Return (X, Y) of the center of cell containing provided text 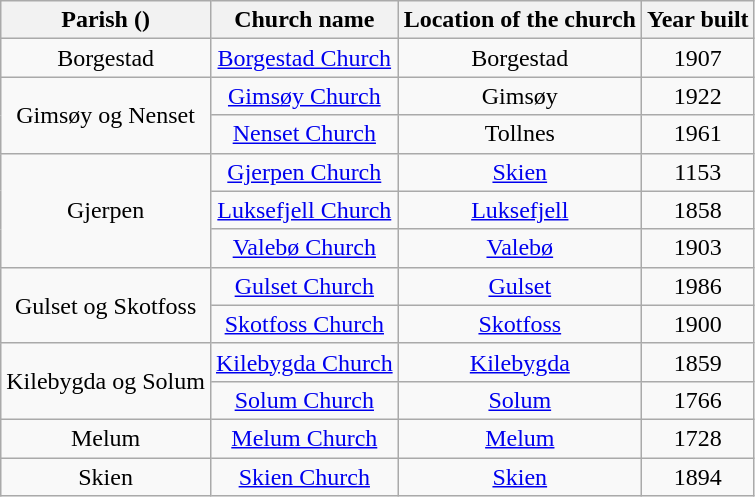
1728 (698, 438)
1766 (698, 400)
Luksefjell (520, 210)
1153 (698, 172)
1900 (698, 324)
Tollnes (520, 134)
Kilebygda (520, 362)
1961 (698, 134)
Parish () (106, 20)
Gjerpen Church (304, 172)
Gimsøy Church (304, 96)
Year built (698, 20)
Nenset Church (304, 134)
Kilebygda Church (304, 362)
Gulset og Skotfoss (106, 305)
1986 (698, 286)
Skotfoss (520, 324)
1894 (698, 477)
1858 (698, 210)
Solum (520, 400)
Melum Church (304, 438)
Luksefjell Church (304, 210)
1903 (698, 248)
1907 (698, 58)
Valebø (520, 248)
Valebø Church (304, 248)
Borgestad Church (304, 58)
Gulset (520, 286)
Skien Church (304, 477)
1922 (698, 96)
Church name (304, 20)
Skotfoss Church (304, 324)
1859 (698, 362)
Gulset Church (304, 286)
Gjerpen (106, 210)
Kilebygda og Solum (106, 381)
Gimsøy (520, 96)
Gimsøy og Nenset (106, 115)
Solum Church (304, 400)
Location of the church (520, 20)
